Locate the cell with the specified text and output its (x, y) center coordinate. 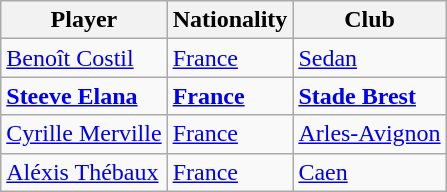
Sedan (370, 58)
Nationality (230, 20)
Steeve Elana (84, 96)
Stade Brest (370, 96)
Club (370, 20)
Arles-Avignon (370, 134)
Benoît Costil (84, 58)
Player (84, 20)
Caen (370, 172)
Aléxis Thébaux (84, 172)
Cyrille Merville (84, 134)
